Detect which cell encompasses the target text, then output its (X, Y) center coordinate. 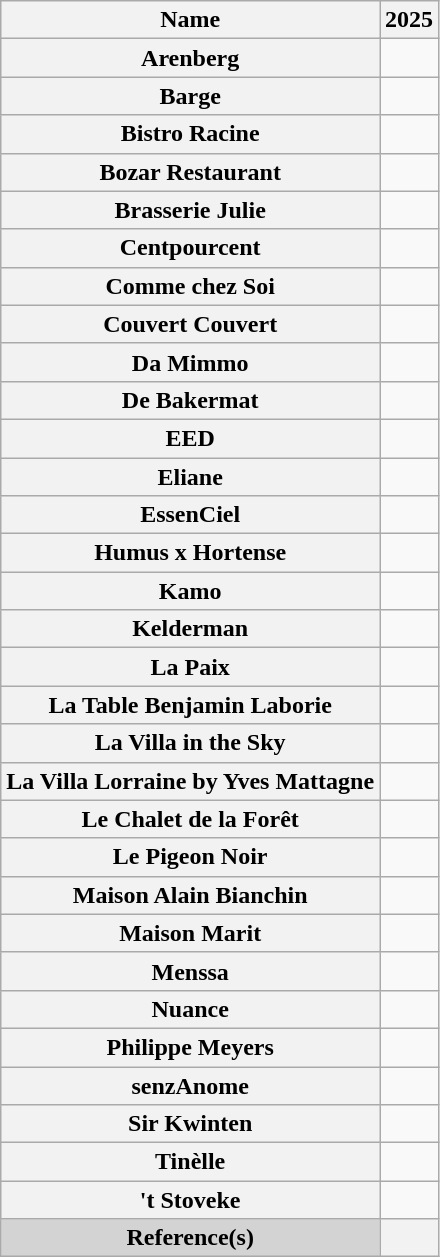
Maison Alain Bianchin (190, 895)
't Stoveke (190, 1200)
Maison Marit (190, 933)
senzAnome (190, 1085)
Barge (190, 96)
Tinèlle (190, 1162)
Eliane (190, 477)
Bozar Restaurant (190, 172)
Menssa (190, 971)
Couvert Couvert (190, 324)
Humus x Hortense (190, 553)
Da Mimmo (190, 362)
La Villa Lorraine by Yves Mattagne (190, 781)
De Bakermat (190, 400)
Le Pigeon Noir (190, 857)
Reference(s) (190, 1238)
La Villa in the Sky (190, 743)
Name (190, 20)
EssenCiel (190, 515)
Centpourcent (190, 248)
Sir Kwinten (190, 1124)
Comme chez Soi (190, 286)
La Table Benjamin Laborie (190, 705)
La Paix (190, 667)
Bistro Racine (190, 134)
Kamo (190, 591)
Kelderman (190, 629)
2025 (410, 20)
Brasserie Julie (190, 210)
Nuance (190, 1009)
EED (190, 438)
Philippe Meyers (190, 1047)
Arenberg (190, 58)
Le Chalet de la Forêt (190, 819)
